Locate the cell with the specified text and output its [X, Y] center coordinate. 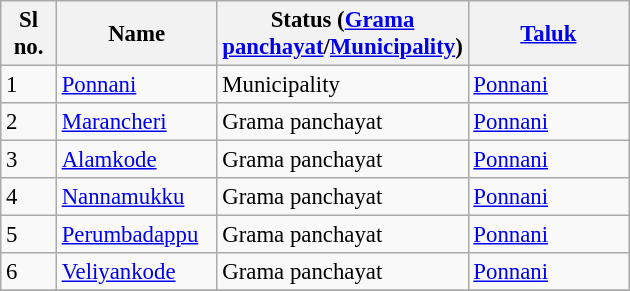
1 [29, 85]
Sl no. [29, 34]
Nannamukku [136, 197]
2 [29, 122]
Status (Grama panchayat/Municipality) [342, 34]
Municipality [342, 85]
3 [29, 160]
4 [29, 197]
Perumbadappu [136, 235]
Name [136, 34]
Marancheri [136, 122]
5 [29, 235]
Alamkode [136, 160]
Taluk [548, 34]
